Scan for the cell matching the given text and deliver its [x, y] coordinate at center. 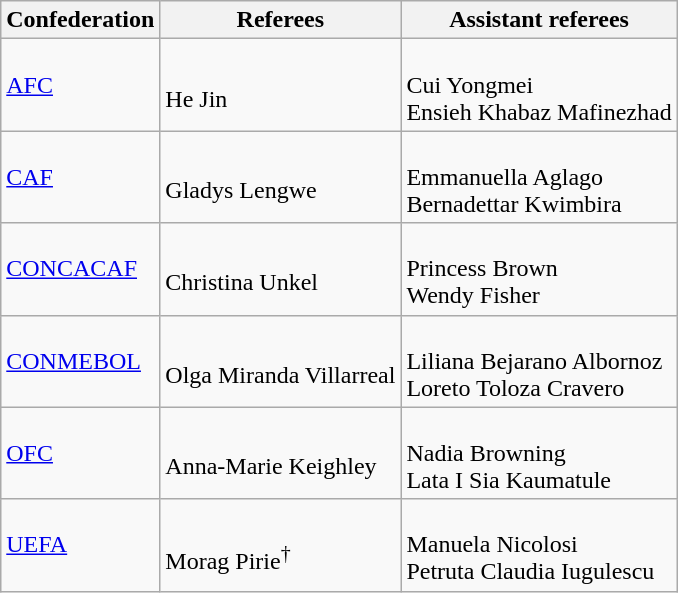
CONCACAF [80, 269]
OFC [80, 453]
Olga Miranda Villarreal [280, 361]
Morag Pirie† [280, 545]
AFC [80, 85]
Referees [280, 20]
Gladys Lengwe [280, 177]
CONMEBOL [80, 361]
Liliana Bejarano Albornoz Loreto Toloza Cravero [539, 361]
CAF [80, 177]
Manuela Nicolosi Petruta Claudia Iugulescu [539, 545]
Nadia Browning Lata I Sia Kaumatule [539, 453]
Christina Unkel [280, 269]
Anna-Marie Keighley [280, 453]
He Jin [280, 85]
Confederation [80, 20]
Princess Brown Wendy Fisher [539, 269]
Cui Yongmei Ensieh Khabaz Mafinezhad [539, 85]
UEFA [80, 545]
Assistant referees [539, 20]
Emmanuella Aglago Bernadettar Kwimbira [539, 177]
